From the cell containing the given text, extract its center point as [x, y] coordinate. 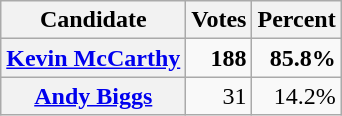
85.8% [296, 58]
14.2% [296, 96]
31 [219, 96]
Candidate [94, 20]
188 [219, 58]
Percent [296, 20]
Andy Biggs [94, 96]
Kevin McCarthy [94, 58]
Votes [219, 20]
